Return (X, Y) of the center of cell containing provided text 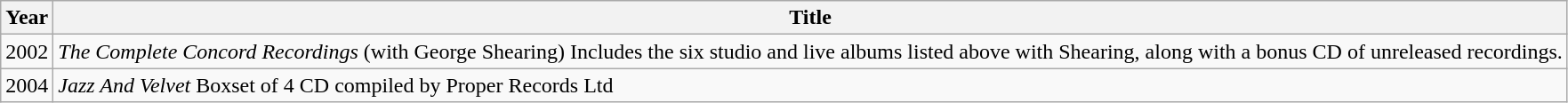
2002 (27, 51)
Title (811, 18)
Year (27, 18)
Jazz And Velvet Boxset of 4 CD compiled by Proper Records Ltd (811, 85)
2004 (27, 85)
